Extract the [X, Y] coordinate from the center of the cell holding the provided text.  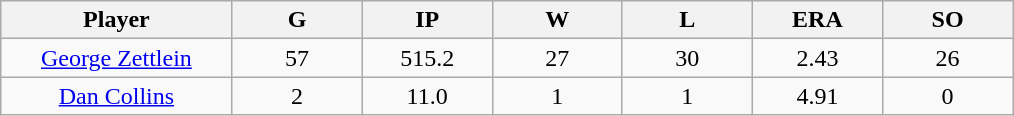
27 [557, 58]
Dan Collins [116, 96]
L [687, 20]
SO [947, 20]
G [297, 20]
2 [297, 96]
30 [687, 58]
26 [947, 58]
W [557, 20]
ERA [817, 20]
57 [297, 58]
Player [116, 20]
2.43 [817, 58]
0 [947, 96]
515.2 [427, 58]
George Zettlein [116, 58]
IP [427, 20]
11.0 [427, 96]
4.91 [817, 96]
